Provide the [x, y] coordinate of the cell's center where the given text is located.  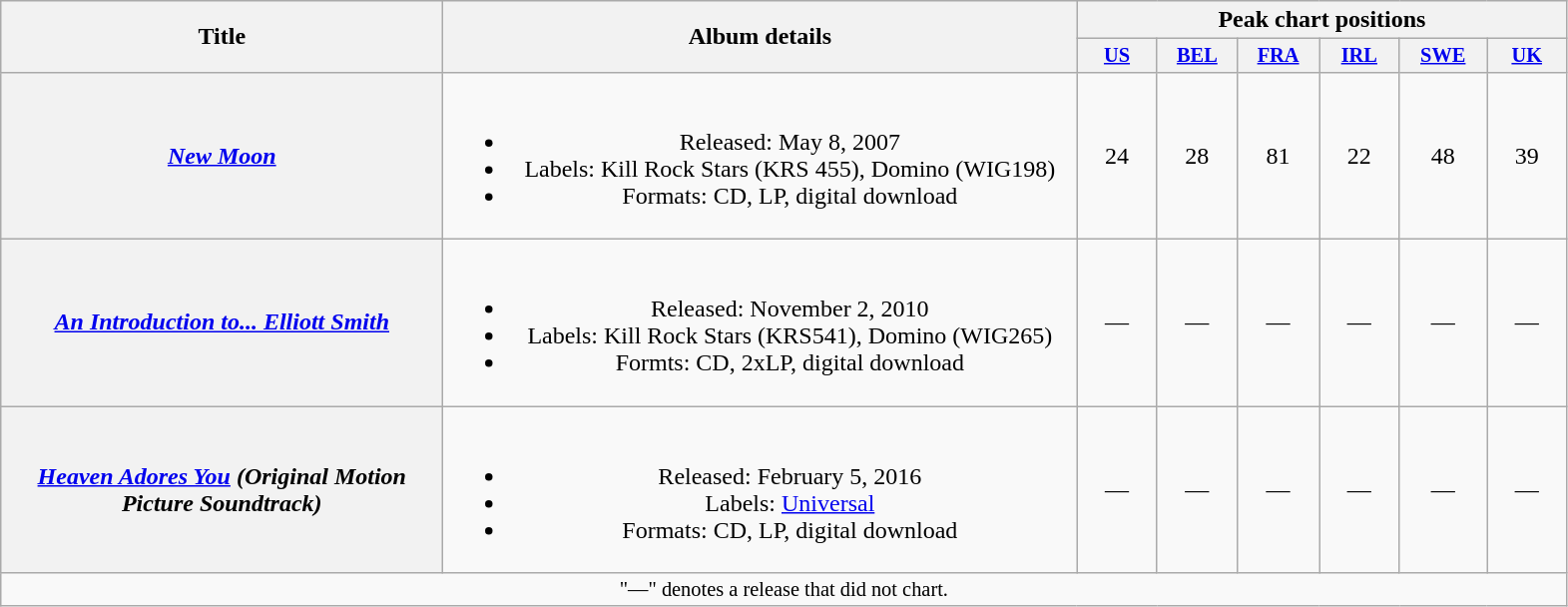
Album details [761, 37]
US [1117, 56]
UK [1527, 56]
24 [1117, 156]
Released: November 2, 2010Labels: Kill Rock Stars (KRS541), Domino (WIG265)Formts: CD, 2xLP, digital download [761, 323]
FRA [1279, 56]
"—" denotes a release that did not chart. [784, 590]
BEL [1197, 56]
22 [1359, 156]
Title [222, 37]
An Introduction to... Elliott Smith [222, 323]
81 [1279, 156]
IRL [1359, 56]
28 [1197, 156]
Released: February 5, 2016Labels: UniversalFormats: CD, LP, digital download [761, 489]
Peak chart positions [1321, 20]
SWE [1443, 56]
Heaven Adores You (Original Motion Picture Soundtrack) [222, 489]
New Moon [222, 156]
48 [1443, 156]
39 [1527, 156]
Released: May 8, 2007Labels: Kill Rock Stars (KRS 455), Domino (WIG198)Formats: CD, LP, digital download [761, 156]
